Provide the (x, y) coordinate of the cell's center where the given text is located.  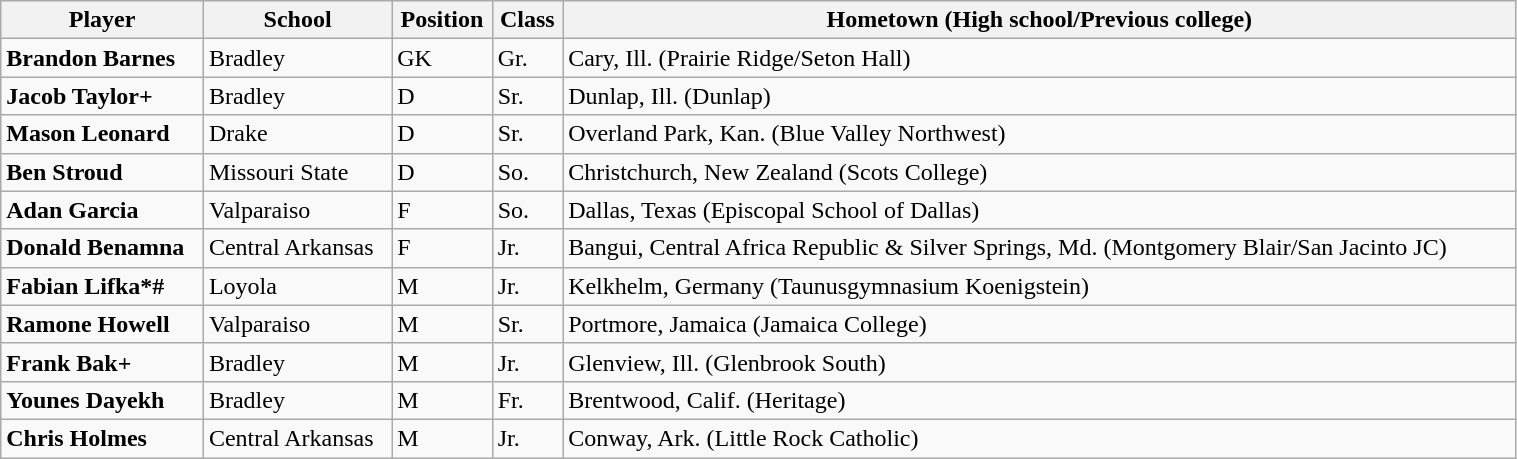
Fr. (527, 400)
Bangui, Central Africa Republic & Silver Springs, Md. (Montgomery Blair/San Jacinto JC) (1040, 248)
Missouri State (297, 172)
Donald Benamna (102, 248)
Younes Dayekh (102, 400)
School (297, 20)
Ben Stroud (102, 172)
Brentwood, Calif. (Heritage) (1040, 400)
Brandon Barnes (102, 58)
Conway, Ark. (Little Rock Catholic) (1040, 438)
Overland Park, Kan. (Blue Valley Northwest) (1040, 134)
Chris Holmes (102, 438)
Drake (297, 134)
Player (102, 20)
Kelkhelm, Germany (Taunusgymnasium Koenigstein) (1040, 286)
Jacob Taylor+ (102, 96)
GK (442, 58)
Mason Leonard (102, 134)
Ramone Howell (102, 324)
Fabian Lifka*# (102, 286)
Hometown (High school/Previous college) (1040, 20)
Glenview, Ill. (Glenbrook South) (1040, 362)
Cary, Ill. (Prairie Ridge/Seton Hall) (1040, 58)
Loyola (297, 286)
Adan Garcia (102, 210)
Frank Bak+ (102, 362)
Dallas, Texas (Episcopal School of Dallas) (1040, 210)
Class (527, 20)
Position (442, 20)
Christchurch, New Zealand (Scots College) (1040, 172)
Dunlap, Ill. (Dunlap) (1040, 96)
Portmore, Jamaica (Jamaica College) (1040, 324)
Gr. (527, 58)
